Scan for the cell matching the given text and deliver its [X, Y] coordinate at center. 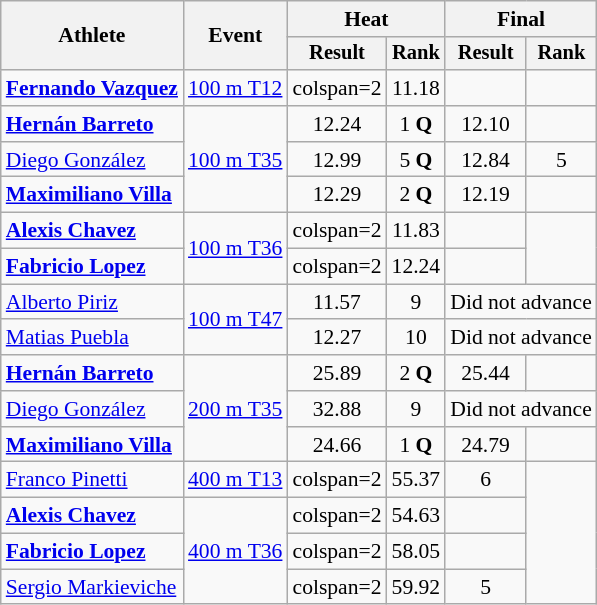
Franco Pinetti [92, 480]
55.37 [416, 480]
25.44 [486, 373]
12.10 [486, 124]
100 m T35 [235, 160]
200 m T35 [235, 408]
11.18 [416, 88]
6 [486, 480]
Athlete [92, 36]
Matias Puebla [92, 338]
12.19 [486, 195]
100 m T47 [235, 320]
12.84 [486, 160]
400 m T13 [235, 480]
12.29 [336, 195]
Sergio Markieviche [92, 587]
Heat [366, 19]
24.79 [486, 445]
5 Q [416, 160]
Final [521, 19]
59.92 [416, 587]
10 [416, 338]
25.89 [336, 373]
54.63 [416, 516]
12.99 [336, 160]
24.66 [336, 445]
Alberto Piriz [92, 302]
32.88 [336, 409]
58.05 [416, 552]
12.27 [336, 338]
Event [235, 36]
100 m T36 [235, 248]
Fernando Vazquez [92, 88]
400 m T36 [235, 552]
100 m T12 [235, 88]
11.83 [416, 231]
11.57 [336, 302]
